Search for the cell housing the specified text and yield its (x, y) center coordinate. 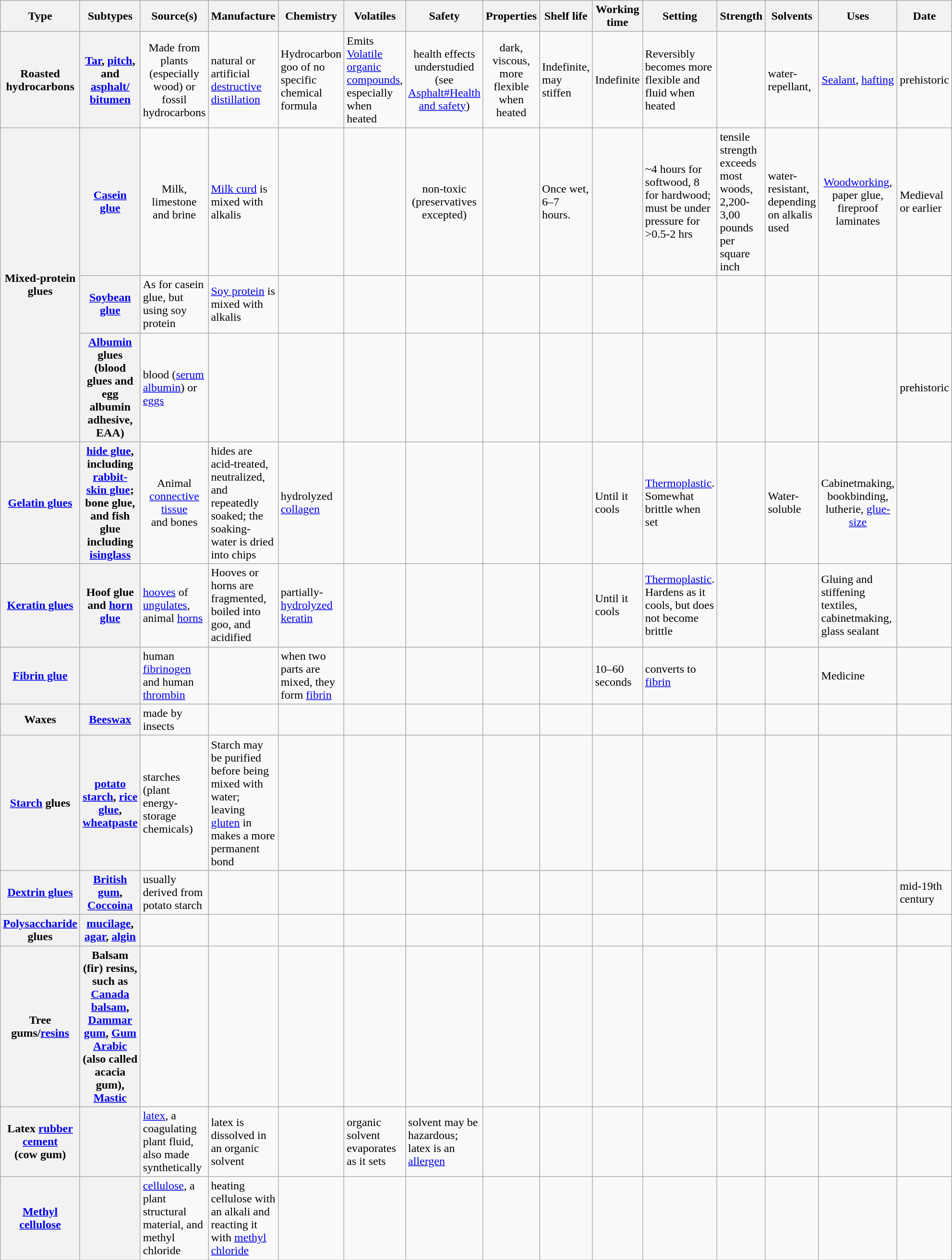
water-resistant, depending on alkalis used (792, 202)
blood (serum albumin) or eggs (174, 387)
tensile strength exceeds most woods, 2,200-3,00 pounds per square inch (741, 202)
Balsam (fir) resins, such as Canada balsam, Dammar gum, Gum Arabic (also called acacia gum), Mastic (110, 1027)
water-repellant, (792, 80)
10–60 seconds (617, 675)
Mixed-protein glues (40, 285)
Soy protein is mixed with alkalis (243, 304)
Type (40, 16)
Indefinite, may stiffen (566, 80)
Medicine (858, 675)
solvent may be hazardous; latex is an allergen (445, 1142)
made by insects (174, 719)
when two parts are mixed, they form fibrin (311, 675)
Once wet, 6–7 hours. (566, 202)
hooves of ungulates, animal horns (174, 605)
Polysaccharide glues (40, 930)
converts to fibrin (680, 675)
Working time (617, 16)
Date (925, 16)
human fibrinogen and human thrombin (174, 675)
Uses (858, 16)
Roasted hydrocarbons (40, 80)
starches (plant energy-storage chemicals) (174, 803)
potato starch, rice glue, wheatpaste (110, 803)
Woodworking, paper glue, fireproof laminates (858, 202)
Safety (445, 16)
Beeswax (110, 719)
Indefinite (617, 80)
Reversibly becomes more flexible and fluid when heated (680, 80)
Milk curd is mixed with alkalis (243, 202)
Shelf life (566, 16)
organic solvent evaporates as it sets (375, 1142)
heating cellulose with an alkali and reacting it with methyl chloride (243, 1219)
hides are acid-treated, neutralized, and repeatedly soaked; the soaking-water is dried into chips (243, 503)
Tar, pitch, and asphalt/ bitumen (110, 80)
Volatiles (375, 16)
Latex rubber cement(cow gum) (40, 1142)
Tree gums/resins (40, 1027)
Animal connective tissueand bones (174, 503)
Soybean glue (110, 304)
hide glue, including rabbit-skin glue;bone glue, and fish glue including isinglass (110, 503)
Hydrocarbon goo of no specific chemical formula (311, 80)
Milk, limestone and brine (174, 202)
Thermoplastic. Hardens as it cools, but does not become brittle (680, 605)
Emits Volatile organic compounds, especially when heated (375, 80)
Sealant, hafting (858, 80)
Source(s) (174, 16)
Subtypes (110, 16)
partially- hydrolyzed keratin (311, 605)
latex is dissolved in an organic solvent (243, 1142)
Gelatin glues (40, 503)
Setting (680, 16)
Starch may be purified before being mixed with water; leaving gluten in makes a more permanent bond (243, 803)
Made from plants (especially wood) or fossil hydrocarbons (174, 80)
As for casein glue, but using soy protein (174, 304)
cellulose, a plant structural material, and methyl chloride (174, 1219)
Water-soluble (792, 503)
Chemistry (311, 16)
Strength (741, 16)
mucilage, agar, algin (110, 930)
latex, a coagulating plant fluid, also made synthetically (174, 1142)
Hoof glue and horn glue (110, 605)
Albumin glues (blood glues and egg albumin adhesive, EAA) (110, 387)
Hooves or horns are fragmented, boiled into goo, and acidified (243, 605)
mid-19th century (925, 892)
natural or artificial destructive distillation (243, 80)
Fibrin glue (40, 675)
~4 hours for softwood, 8 for hardwood; must be under pressure for >0.5-2 hrs (680, 202)
Dextrin glues (40, 892)
usually derived from potato starch (174, 892)
British gum, Coccoina (110, 892)
Waxes (40, 719)
hydrolyzed collagen (311, 503)
Casein glue (110, 202)
health effects understudied (see Asphalt#Health and safety) (445, 80)
Keratin glues (40, 605)
dark, viscous, more flexible when heated (511, 80)
non-toxic (preservatives excepted) (445, 202)
Methyl cellulose (40, 1219)
Manufacture (243, 16)
Medieval or earlier (925, 202)
Starch glues (40, 803)
Cabinetmaking, bookbinding, lutherie, glue-size (858, 503)
Solvents (792, 16)
Thermoplastic. Somewhat brittle when set (680, 503)
Gluing and stiffening textiles, cabinetmaking, glass sealant (858, 605)
Properties (511, 16)
